From the cell containing the given text, extract its center point as [x, y] coordinate. 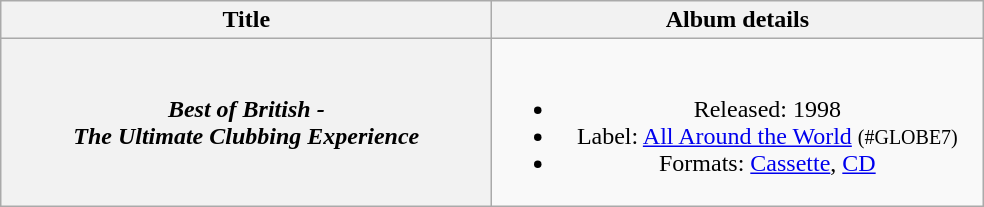
Album details [738, 20]
Title [246, 20]
Released: 1998Label: All Around the World (#GLOBE7)Formats: Cassette, CD [738, 122]
Best of British -The Ultimate Clubbing Experience [246, 122]
